Search for the cell housing the specified text and yield its (x, y) center coordinate. 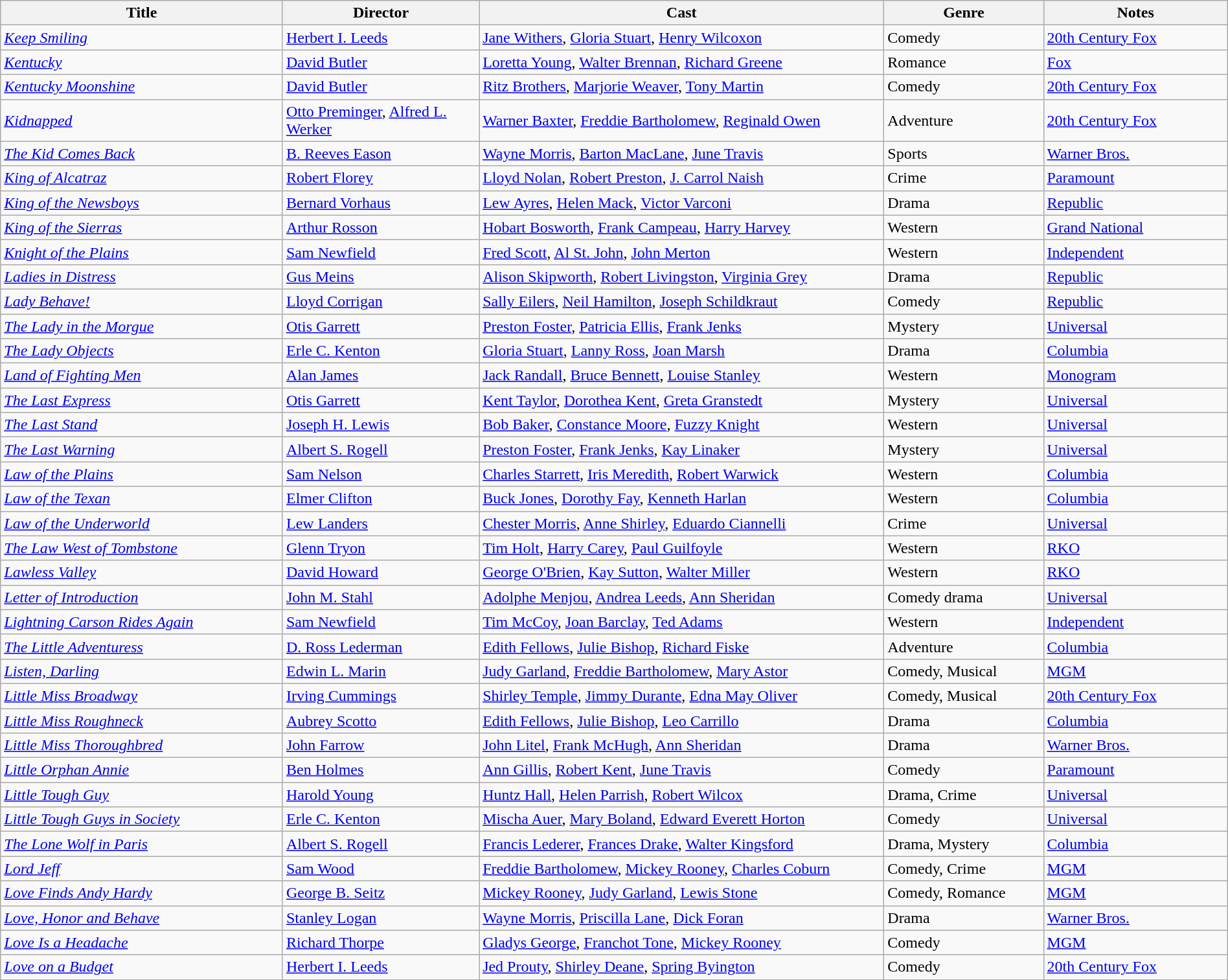
Little Tough Guys in Society (142, 819)
Wayne Morris, Barton MacLane, June Travis (681, 154)
Richard Thorpe (381, 942)
The Lady in the Morgue (142, 326)
Francis Lederer, Frances Drake, Walter Kingsford (681, 844)
Title (142, 13)
King of the Newsboys (142, 203)
George O'Brien, Kay Sutton, Walter Miller (681, 573)
Monogram (1135, 376)
Jane Withers, Gloria Stuart, Henry Wilcoxon (681, 38)
Lightning Carson Rides Again (142, 622)
The Last Stand (142, 425)
Freddie Bartholomew, Mickey Rooney, Charles Coburn (681, 869)
Robert Florey (381, 178)
Sports (964, 154)
Comedy drama (964, 597)
Arthur Rosson (381, 227)
Glenn Tryon (381, 548)
Edith Fellows, Julie Bishop, Leo Carrillo (681, 721)
Kentucky (142, 62)
Harold Young (381, 795)
Charles Starrett, Iris Meredith, Robert Warwick (681, 474)
Land of Fighting Men (142, 376)
Fox (1135, 62)
Adolphe Menjou, Andrea Leeds, Ann Sheridan (681, 597)
Bob Baker, Constance Moore, Fuzzy Knight (681, 425)
The Kid Comes Back (142, 154)
Huntz Hall, Helen Parrish, Robert Wilcox (681, 795)
Comedy, Crime (964, 869)
Little Miss Broadway (142, 696)
Lady Behave! (142, 301)
Jed Prouty, Shirley Deane, Spring Byington (681, 967)
Lord Jeff (142, 869)
Loretta Young, Walter Brennan, Richard Greene (681, 62)
Sam Wood (381, 869)
Little Miss Roughneck (142, 721)
Shirley Temple, Jimmy Durante, Edna May Oliver (681, 696)
Mickey Rooney, Judy Garland, Lewis Stone (681, 893)
Tim McCoy, Joan Barclay, Ted Adams (681, 622)
Chester Morris, Anne Shirley, Eduardo Ciannelli (681, 523)
Listen, Darling (142, 671)
David Howard (381, 573)
Lew Landers (381, 523)
Buck Jones, Dorothy Fay, Kenneth Harlan (681, 499)
Kentucky Moonshine (142, 87)
Genre (964, 13)
Lloyd Nolan, Robert Preston, J. Carrol Naish (681, 178)
Comedy, Romance (964, 893)
Elmer Clifton (381, 499)
Joseph H. Lewis (381, 425)
Ladies in Distress (142, 277)
Law of the Texan (142, 499)
Law of the Plains (142, 474)
Little Orphan Annie (142, 770)
Kidnapped (142, 120)
Notes (1135, 13)
Knight of the Plains (142, 252)
Drama, Crime (964, 795)
Jack Randall, Bruce Bennett, Louise Stanley (681, 376)
The Last Warning (142, 450)
Romance (964, 62)
Keep Smiling (142, 38)
Drama, Mystery (964, 844)
John Farrow (381, 746)
Bernard Vorhaus (381, 203)
Preston Foster, Patricia Ellis, Frank Jenks (681, 326)
John M. Stahl (381, 597)
John Litel, Frank McHugh, Ann Sheridan (681, 746)
Otto Preminger, Alfred L. Werker (381, 120)
The Law West of Tombstone (142, 548)
George B. Seitz (381, 893)
Alison Skipworth, Robert Livingston, Virginia Grey (681, 277)
Mischa Auer, Mary Boland, Edward Everett Horton (681, 819)
Alan James (381, 376)
Little Tough Guy (142, 795)
Lloyd Corrigan (381, 301)
Kent Taylor, Dorothea Kent, Greta Granstedt (681, 400)
Love Finds Andy Hardy (142, 893)
Judy Garland, Freddie Bartholomew, Mary Astor (681, 671)
Law of the Underworld (142, 523)
Ritz Brothers, Marjorie Weaver, Tony Martin (681, 87)
D. Ross Lederman (381, 646)
Preston Foster, Frank Jenks, Kay Linaker (681, 450)
Lew Ayres, Helen Mack, Victor Varconi (681, 203)
Irving Cummings (381, 696)
Stanley Logan (381, 918)
Warner Baxter, Freddie Bartholomew, Reginald Owen (681, 120)
The Lady Objects (142, 351)
Aubrey Scotto (381, 721)
Fred Scott, Al St. John, John Merton (681, 252)
Tim Holt, Harry Carey, Paul Guilfoyle (681, 548)
Sam Nelson (381, 474)
Ben Holmes (381, 770)
Love Is a Headache (142, 942)
King of Alcatraz (142, 178)
Letter of Introduction (142, 597)
B. Reeves Eason (381, 154)
Love on a Budget (142, 967)
Hobart Bosworth, Frank Campeau, Harry Harvey (681, 227)
Ann Gillis, Robert Kent, June Travis (681, 770)
Wayne Morris, Priscilla Lane, Dick Foran (681, 918)
Love, Honor and Behave (142, 918)
The Little Adventuress (142, 646)
Edith Fellows, Julie Bishop, Richard Fiske (681, 646)
Gladys George, Franchot Tone, Mickey Rooney (681, 942)
Cast (681, 13)
Lawless Valley (142, 573)
The Last Express (142, 400)
Sally Eilers, Neil Hamilton, Joseph Schildkraut (681, 301)
Grand National (1135, 227)
Little Miss Thoroughbred (142, 746)
King of the Sierras (142, 227)
Gloria Stuart, Lanny Ross, Joan Marsh (681, 351)
The Lone Wolf in Paris (142, 844)
Director (381, 13)
Edwin L. Marin (381, 671)
Gus Meins (381, 277)
